Extract the [x, y] coordinate from the center of the cell holding the provided text.  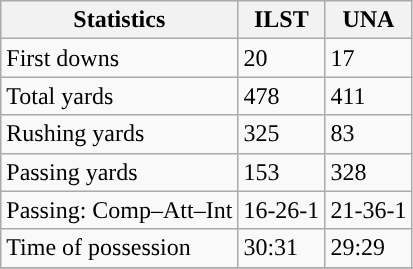
Passing yards [120, 172]
17 [368, 58]
325 [282, 134]
ILST [282, 20]
20 [282, 58]
Statistics [120, 20]
328 [368, 172]
153 [282, 172]
411 [368, 96]
Total yards [120, 96]
Rushing yards [120, 134]
29:29 [368, 248]
30:31 [282, 248]
UNA [368, 20]
Time of possession [120, 248]
First downs [120, 58]
83 [368, 134]
478 [282, 96]
Passing: Comp–Att–Int [120, 210]
21-36-1 [368, 210]
16-26-1 [282, 210]
